From the cell containing the given text, extract its center point as (x, y) coordinate. 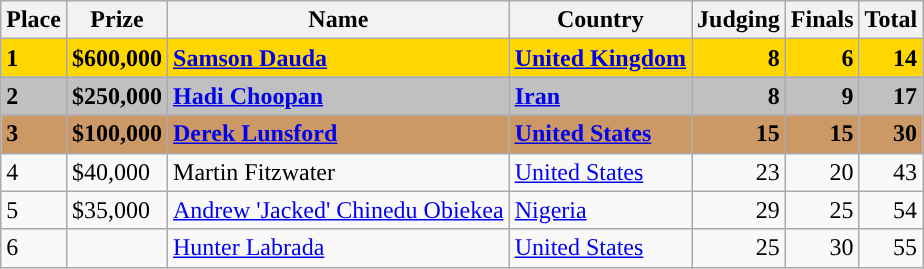
Andrew 'Jacked' Chinedu Obiekea (339, 210)
Finals (822, 20)
Nigeria (600, 210)
Samson Dauda (339, 58)
Martin Fitzwater (339, 172)
Derek Lunsford (339, 134)
$600,000 (116, 58)
Iran (600, 96)
43 (891, 172)
4 (34, 172)
Country (600, 20)
Place (34, 20)
20 (822, 172)
Prize (116, 20)
17 (891, 96)
5 (34, 210)
$250,000 (116, 96)
Hunter Labrada (339, 248)
Judging (739, 20)
23 (739, 172)
$35,000 (116, 210)
United Kingdom (600, 58)
54 (891, 210)
Name (339, 20)
$40,000 (116, 172)
3 (34, 134)
55 (891, 248)
Hadi Choopan (339, 96)
9 (822, 96)
1 (34, 58)
14 (891, 58)
29 (739, 210)
Total (891, 20)
2 (34, 96)
$100,000 (116, 134)
